Pinpoint the cell where the given text exists, returning its (x, y) midpoint coordinate. 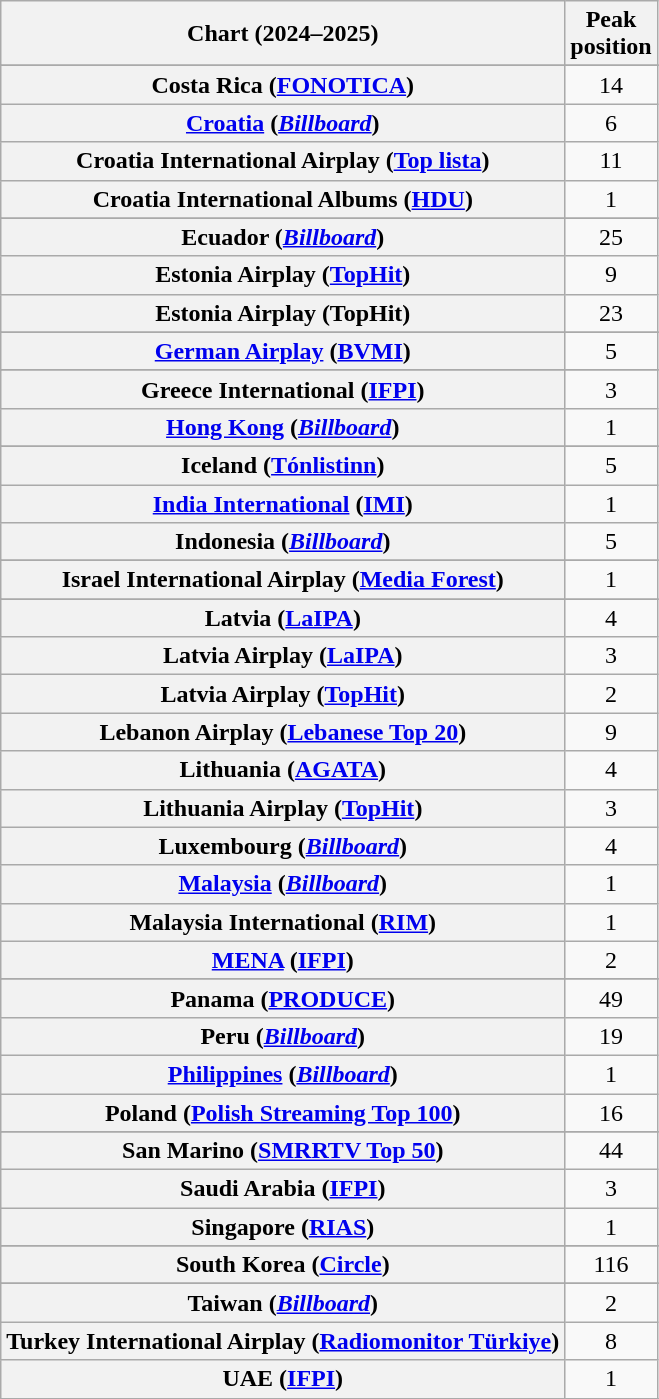
Latvia (LaIPA) (283, 618)
Malaysia (Billboard) (283, 884)
San Marino (SMRRTV Top 50) (283, 1151)
Taiwan (Billboard) (283, 1303)
49 (611, 998)
Saudi Arabia (IFPI) (283, 1189)
116 (611, 1265)
Turkey International Airplay (Radiomonitor Türkiye) (283, 1341)
23 (611, 313)
MENA (IFPI) (283, 960)
14 (611, 85)
8 (611, 1341)
Croatia (Billboard) (283, 123)
Malaysia International (RIM) (283, 922)
Lithuania Airplay (TopHit) (283, 808)
Luxembourg (Billboard) (283, 846)
6 (611, 123)
Israel International Airplay (Media Forest) (283, 580)
Costa Rica (FONOTICA) (283, 85)
Croatia International Albums (HDU) (283, 199)
Peakposition (611, 34)
11 (611, 161)
Greece International (IFPI) (283, 389)
South Korea (Circle) (283, 1265)
Latvia Airplay (TopHit) (283, 694)
German Airplay (BVMI) (283, 351)
Indonesia (Billboard) (283, 542)
Lebanon Airplay (Lebanese Top 20) (283, 732)
Latvia Airplay (LaIPA) (283, 656)
India International (IMI) (283, 503)
44 (611, 1151)
Iceland (Tónlistinn) (283, 465)
Ecuador (Billboard) (283, 237)
25 (611, 237)
Croatia International Airplay (Top lista) (283, 161)
Panama (PRODUCE) (283, 998)
Philippines (Billboard) (283, 1074)
19 (611, 1036)
Singapore (RIAS) (283, 1227)
Hong Kong (Billboard) (283, 427)
UAE (IFPI) (283, 1379)
Chart (2024–2025) (283, 34)
16 (611, 1113)
Poland (Polish Streaming Top 100) (283, 1113)
Lithuania (AGATA) (283, 770)
Peru (Billboard) (283, 1036)
